Capture the cell that displays the provided text and extract its (x, y) central coordinate. 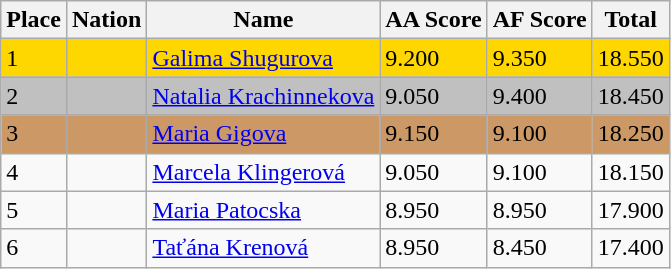
18.450 (630, 96)
Natalia Krachinnekova (264, 96)
1 (34, 58)
AF Score (540, 20)
17.400 (630, 248)
9.400 (540, 96)
18.550 (630, 58)
Galima Shugurova (264, 58)
Place (34, 20)
18.250 (630, 134)
2 (34, 96)
Total (630, 20)
Maria Patocska (264, 210)
Marcela Klingerová (264, 172)
6 (34, 248)
9.350 (540, 58)
9.200 (434, 58)
Nation (106, 20)
9.150 (434, 134)
3 (34, 134)
18.150 (630, 172)
8.450 (540, 248)
AA Score (434, 20)
4 (34, 172)
Taťána Krenová (264, 248)
Name (264, 20)
17.900 (630, 210)
Maria Gigova (264, 134)
5 (34, 210)
